Determine the (X, Y) coordinate at the center of the cell enclosing the given text.  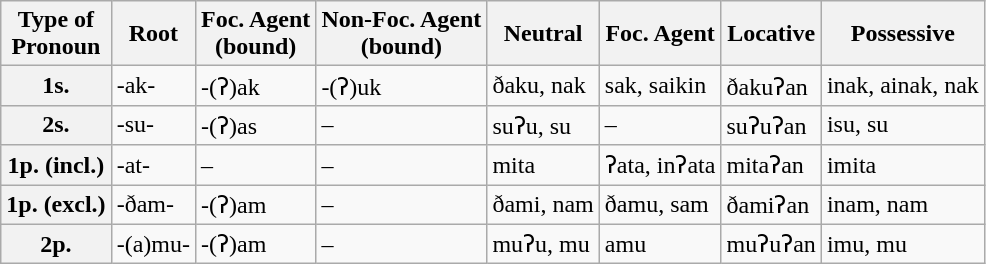
mitaʔan (771, 165)
Type of Pronoun (56, 34)
Non-Foc. Agent(bound) (402, 34)
suʔu, su (543, 125)
-(ʔ)uk (402, 86)
ðami, nam (543, 204)
Neutral (543, 34)
-(ʔ)ak (255, 86)
inam, nam (902, 204)
Possessive (902, 34)
1p. (incl.) (56, 165)
2p. (56, 244)
-at- (153, 165)
1p. (excl.) (56, 204)
ðamu, sam (660, 204)
2s. (56, 125)
ðaku, nak (543, 86)
inak, ainak, nak (902, 86)
Foc. Agent(bound) (255, 34)
Root (153, 34)
muʔu, mu (543, 244)
mita (543, 165)
-su- (153, 125)
isu, su (902, 125)
ðakuʔan (771, 86)
Foc. Agent (660, 34)
-(a)mu- (153, 244)
ðamiʔan (771, 204)
Locative (771, 34)
1s. (56, 86)
muʔuʔan (771, 244)
imu, mu (902, 244)
amu (660, 244)
-ðam- (153, 204)
-(ʔ)as (255, 125)
sak, saikin (660, 86)
suʔuʔan (771, 125)
imita (902, 165)
-ak- (153, 86)
ʔata, inʔata (660, 165)
